Capture the cell that displays the provided text and extract its (x, y) central coordinate. 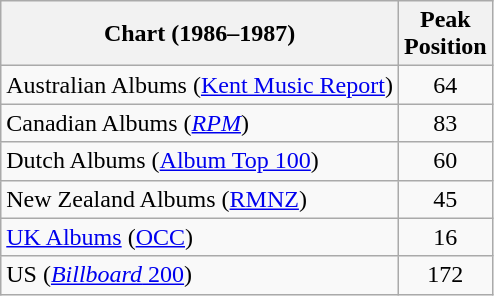
Canadian Albums (RPM) (200, 123)
172 (445, 275)
New Zealand Albums (RMNZ) (200, 199)
83 (445, 123)
Dutch Albums (Album Top 100) (200, 161)
64 (445, 85)
60 (445, 161)
45 (445, 199)
PeakPosition (445, 34)
16 (445, 237)
US (Billboard 200) (200, 275)
UK Albums (OCC) (200, 237)
Australian Albums (Kent Music Report) (200, 85)
Chart (1986–1987) (200, 34)
